Determine the [x, y] coordinate at the center of the cell enclosing the given text.  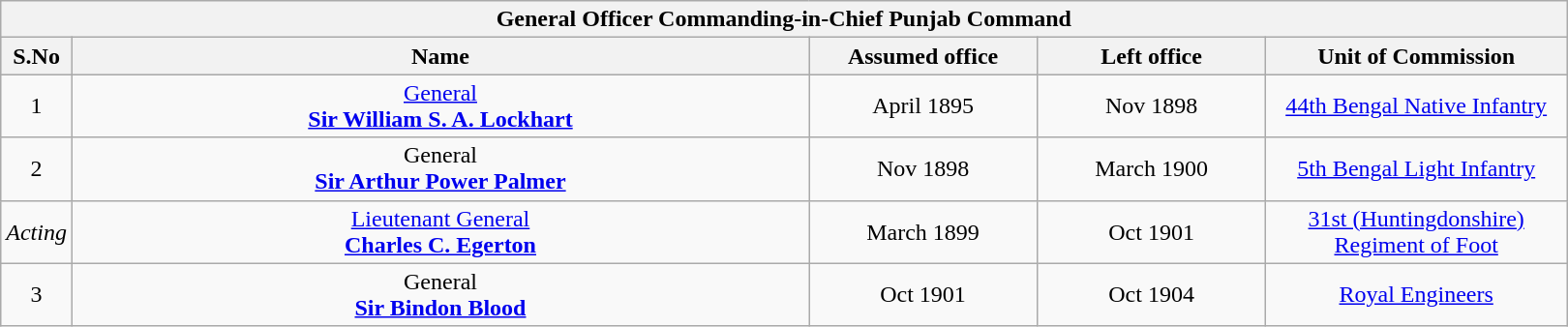
44th Bengal Native Infantry [1417, 106]
Assumed office [923, 56]
GeneralSir Bindon Blood [439, 294]
Acting [37, 232]
GeneralSir Arthur Power Palmer [439, 168]
1 [37, 106]
Oct 1904 [1152, 294]
March 1899 [923, 232]
Royal Engineers [1417, 294]
April 1895 [923, 106]
Name [439, 56]
March 1900 [1152, 168]
S.No [37, 56]
Unit of Commission [1417, 56]
General Officer Commanding-in-Chief Punjab Command [784, 19]
2 [37, 168]
3 [37, 294]
Lieutenant GeneralCharles C. Egerton [439, 232]
GeneralSir William S. A. Lockhart [439, 106]
5th Bengal Light Infantry [1417, 168]
31st (Huntingdonshire) Regiment of Foot [1417, 232]
Left office [1152, 56]
